Return [X, Y] of the center of cell containing provided text 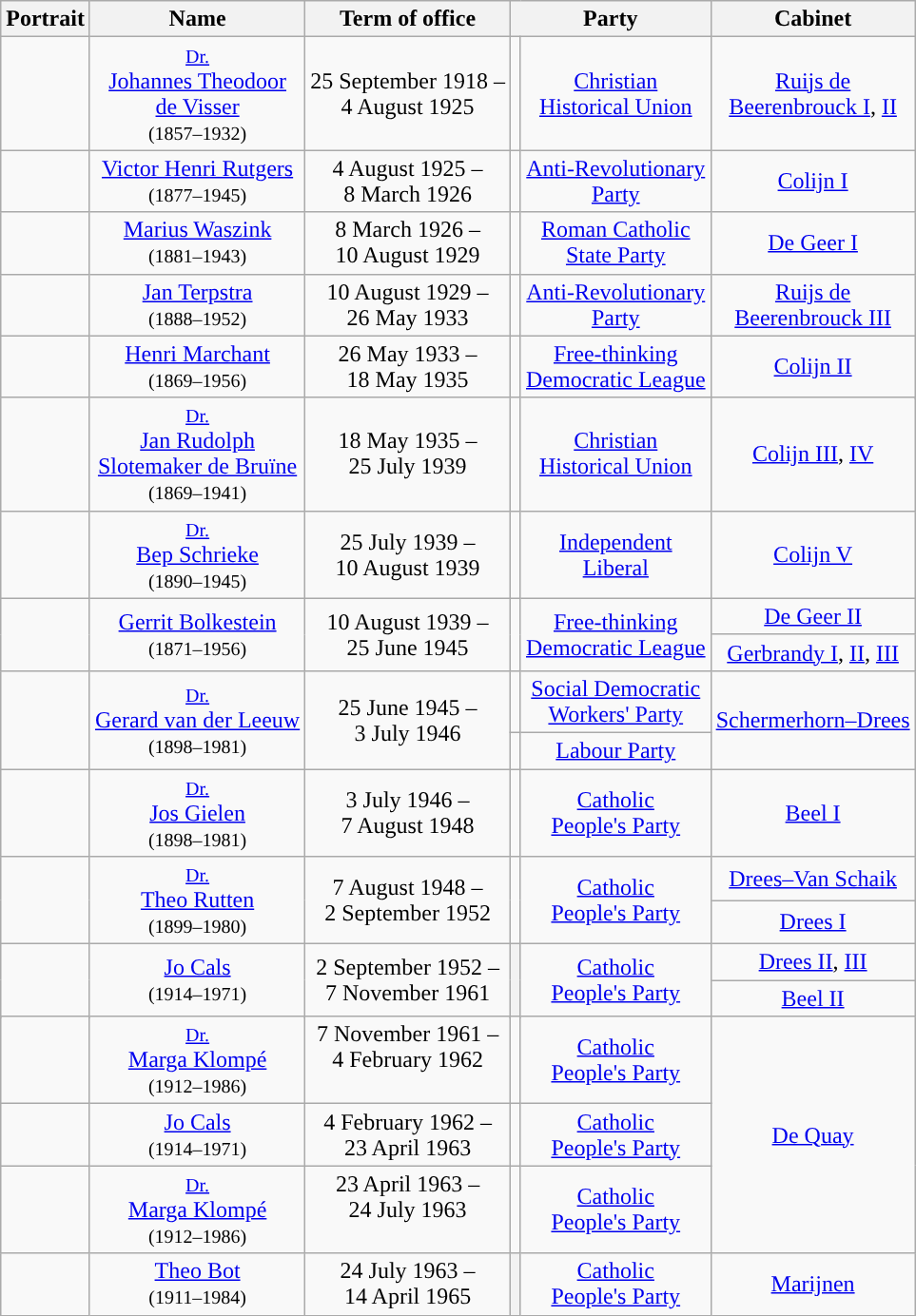
3 July 1946 – 7 August 1948 [408, 812]
10 August 1929 – 26 May 1933 [408, 304]
Term of office [408, 19]
Colijn I [812, 181]
Cabinet [812, 19]
10 August 1939 – 25 June 1945 [408, 634]
Gerbrandy I, II, III [812, 652]
Drees–Van Schaik [812, 879]
De Geer II [812, 616]
Dr. Gerard van der Leeuw (1898–1981) [197, 719]
25 June 1945 – 3 July 1946 [408, 719]
Ruijs de Beerenbrouck III [812, 304]
Marius Waszink (1881–1943) [197, 243]
Beel I [812, 812]
4 August 1925 – 8 March 1926 [408, 181]
25 July 1939 – 10 August 1939 [408, 554]
Name [197, 19]
Jan Terpstra (1888–1952) [197, 304]
Colijn III, IV [812, 455]
Victor Henri Rutgers (1877–1945) [197, 181]
Gerrit Bolkestein (1871–1956) [197, 634]
De Quay [812, 1135]
Colijn II [812, 367]
4 February 1962 – 23 April 1963 [408, 1135]
2 September 1952 – 7 November 1961 [408, 980]
Dr. Jan Rudolph Slotemaker de Bruïne (1869–1941) [197, 455]
7 August 1948 – 2 September 1952 [408, 900]
Beel II [812, 998]
Independent Liberal [615, 554]
Colijn V [812, 554]
25 September 1918 – 4 August 1925 [408, 93]
Roman Catholic State Party [615, 243]
Social Democratic Workers' Party [615, 702]
Party [611, 19]
Portrait [46, 19]
Theo Bot (1911–1984) [197, 1284]
Drees I [812, 922]
18 May 1935 – 25 July 1939 [408, 455]
Dr. Bep Schrieke (1890–1945) [197, 554]
26 May 1933 – 18 May 1935 [408, 367]
23 April 1963 – 24 July 1963 [408, 1210]
Ruijs de Beerenbrouck I, II [812, 93]
Henri Marchant (1869–1956) [197, 367]
Labour Party [615, 750]
8 March 1926 – 10 August 1929 [408, 243]
De Geer I [812, 243]
Schermerhorn–Drees [812, 719]
Marijnen [812, 1284]
24 July 1963 – 14 April 1965 [408, 1284]
Drees II, III [812, 962]
Dr. Jos Gielen (1898–1981) [197, 812]
Dr. Johannes Theodoor de Visser (1857–1932) [197, 93]
7 November 1961 – 4 February 1962 [408, 1060]
Dr. Theo Rutten (1899–1980) [197, 900]
